Detect which cell encompasses the target text, then output its [X, Y] center coordinate. 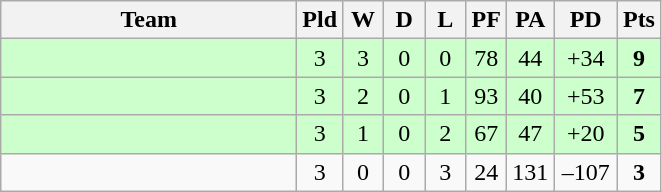
44 [530, 58]
PA [530, 20]
–107 [586, 172]
L [446, 20]
+53 [586, 96]
+20 [586, 134]
67 [486, 134]
40 [530, 96]
131 [530, 172]
Pld [320, 20]
47 [530, 134]
PD [586, 20]
D [404, 20]
Pts [638, 20]
W [364, 20]
93 [486, 96]
PF [486, 20]
78 [486, 58]
+34 [586, 58]
7 [638, 96]
24 [486, 172]
5 [638, 134]
9 [638, 58]
Team [149, 20]
